For the text-containing cell, return its midpoint in [X, Y] coordinate format. 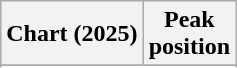
Chart (2025) [72, 34]
Peakposition [189, 34]
